Identify which cell holds the provided text, then report its (X, Y) central coordinate. 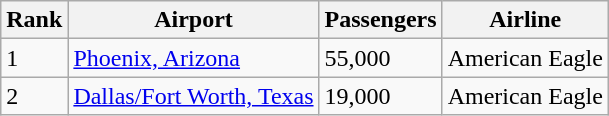
55,000 (380, 58)
Rank (34, 20)
Dallas/Fort Worth, Texas (194, 96)
Airport (194, 20)
1 (34, 58)
Airline (525, 20)
Passengers (380, 20)
Phoenix, Arizona (194, 58)
2 (34, 96)
19,000 (380, 96)
